Detect which cell encompasses the target text, then output its (x, y) center coordinate. 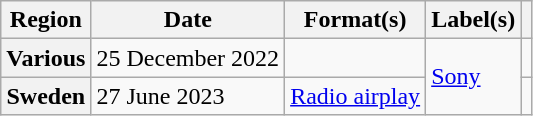
Various (46, 58)
Radio airplay (356, 96)
25 December 2022 (188, 58)
Sweden (46, 96)
Label(s) (474, 20)
Region (46, 20)
Sony (474, 77)
Date (188, 20)
27 June 2023 (188, 96)
Format(s) (356, 20)
